Provide the [x, y] coordinate of the cell's center where the given text is located.  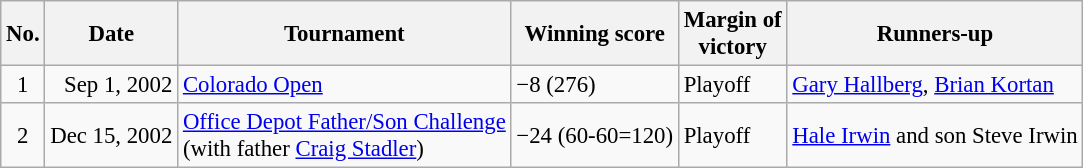
Gary Hallberg, Brian Kortan [935, 85]
−24 (60-60=120) [594, 136]
Runners-up [935, 34]
No. [23, 34]
Colorado Open [344, 85]
Dec 15, 2002 [112, 136]
Sep 1, 2002 [112, 85]
2 [23, 136]
Office Depot Father/Son Challenge(with father Craig Stadler) [344, 136]
Date [112, 34]
Hale Irwin and son Steve Irwin [935, 136]
−8 (276) [594, 85]
Tournament [344, 34]
Winning score [594, 34]
1 [23, 85]
Margin ofvictory [732, 34]
